From the cell containing the given text, extract its center point as (x, y) coordinate. 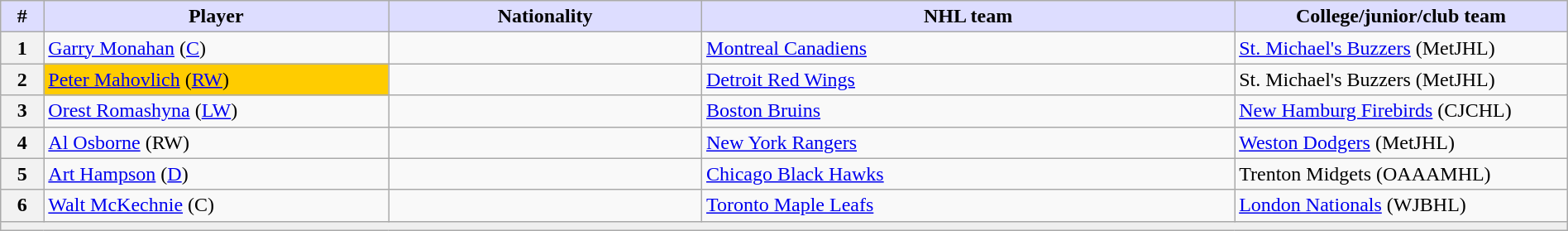
Garry Monahan (C) (217, 48)
5 (22, 174)
Detroit Red Wings (968, 79)
6 (22, 205)
Trenton Midgets (OAAAMHL) (1401, 174)
Player (217, 17)
Peter Mahovlich (RW) (217, 79)
1 (22, 48)
Weston Dodgers (MetJHL) (1401, 142)
Montreal Canadiens (968, 48)
2 (22, 79)
New Hamburg Firebirds (CJCHL) (1401, 111)
College/junior/club team (1401, 17)
London Nationals (WJBHL) (1401, 205)
Nationality (546, 17)
4 (22, 142)
3 (22, 111)
Art Hampson (D) (217, 174)
Boston Bruins (968, 111)
Al Osborne (RW) (217, 142)
New York Rangers (968, 142)
# (22, 17)
Orest Romashyna (LW) (217, 111)
Walt McKechnie (C) (217, 205)
NHL team (968, 17)
Toronto Maple Leafs (968, 205)
Chicago Black Hawks (968, 174)
